Determine the [X, Y] coordinate at the center of the cell enclosing the given text.  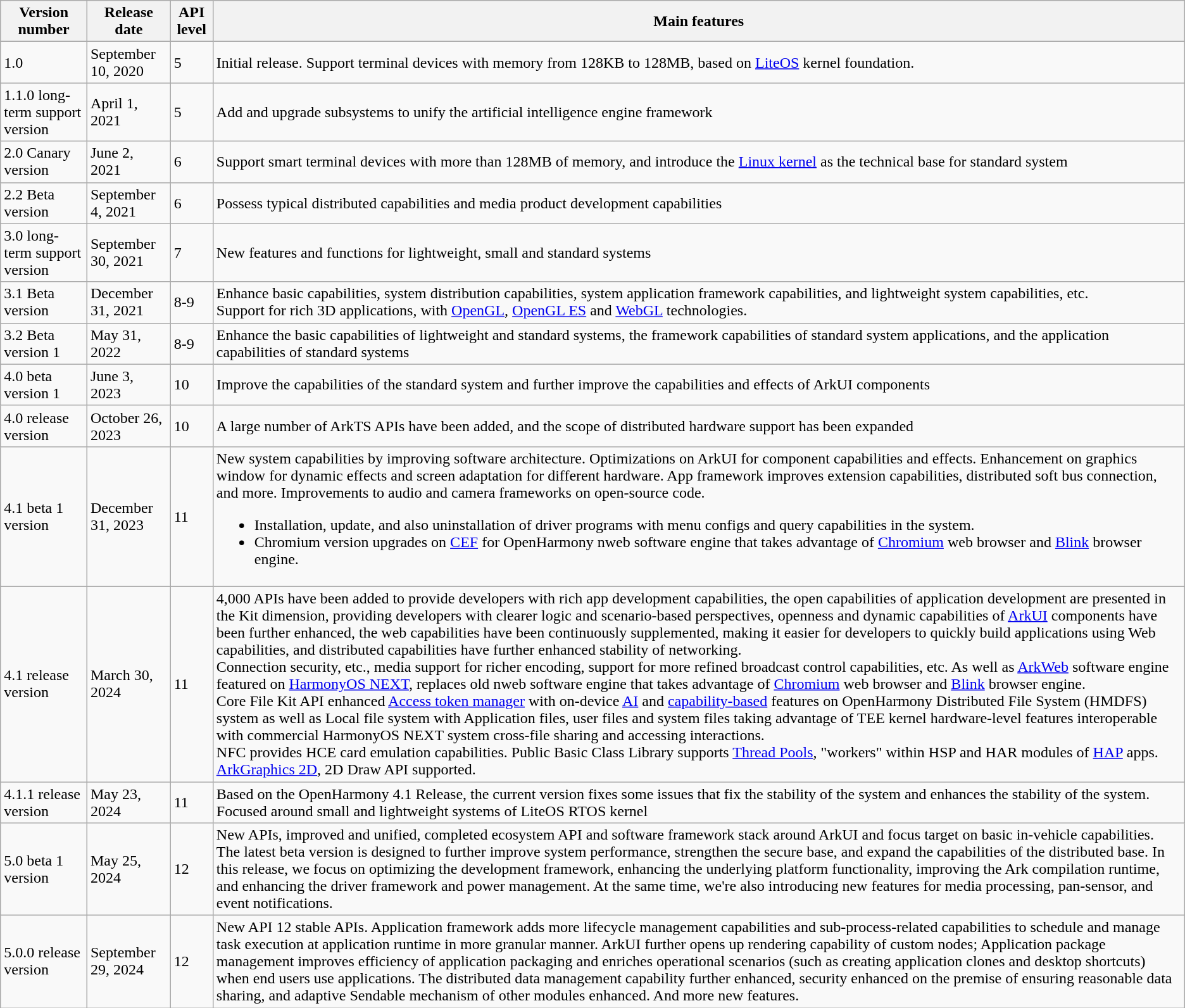
5.0.0 release version [44, 962]
September 10, 2020 [129, 62]
Initial release. Support terminal devices with memory from 128KB to 128MB, based on LiteOS kernel foundation. [699, 62]
May 25, 2024 [129, 869]
3.0 long-term support version [44, 253]
Version number [44, 22]
Release date [129, 22]
3.1 Beta version [44, 303]
September 29, 2024 [129, 962]
2.2 Beta version [44, 203]
4.1 release version [44, 684]
5.0 beta 1 version [44, 869]
1.0 [44, 62]
September 30, 2021 [129, 253]
June 2, 2021 [129, 162]
Add and upgrade subsystems to unify the artificial intelligence engine framework [699, 112]
4.1.1 release version [44, 802]
May 23, 2024 [129, 802]
1.1.0 long-term support version [44, 112]
Support smart terminal devices with more than 128MB of memory, and introduce the Linux kernel as the technical base for standard system [699, 162]
API level [191, 22]
4.0 release version [44, 425]
June 3, 2023 [129, 385]
3.2 Beta version 1 [44, 343]
September 4, 2021 [129, 203]
May 31, 2022 [129, 343]
4.0 beta version 1 [44, 385]
4.1 beta 1 version [44, 517]
Possess typical distributed capabilities and media product development capabilities [699, 203]
2.0 Canary version [44, 162]
7 [191, 253]
A large number of ArkTS APIs have been added, and the scope of distributed hardware support has been expanded [699, 425]
April 1, 2021 [129, 112]
Improve the capabilities of the standard system and further improve the capabilities and effects of ArkUI components [699, 385]
October 26, 2023 [129, 425]
Main features [699, 22]
March 30, 2024 [129, 684]
New features and functions for lightweight, small and standard systems [699, 253]
December 31, 2021 [129, 303]
December 31, 2023 [129, 517]
